Extract the [X, Y] coordinate from the center of the cell holding the provided text.  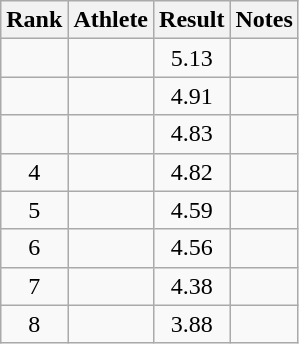
5.13 [192, 58]
7 [34, 286]
6 [34, 248]
5 [34, 210]
4.38 [192, 286]
Result [192, 20]
4.83 [192, 134]
3.88 [192, 324]
8 [34, 324]
4 [34, 172]
Rank [34, 20]
Athlete [111, 20]
Notes [264, 20]
4.82 [192, 172]
4.91 [192, 96]
4.59 [192, 210]
4.56 [192, 248]
